Determine the (X, Y) coordinate at the center of the cell enclosing the given text.  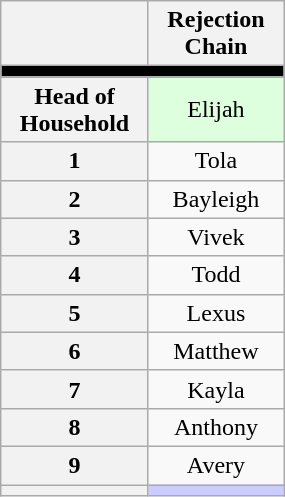
2 (74, 199)
Vivek (216, 237)
Kayla (216, 389)
4 (74, 275)
Head of Household (74, 110)
Matthew (216, 351)
Tola (216, 161)
5 (74, 313)
Todd (216, 275)
6 (74, 351)
Rejection Chain (216, 34)
3 (74, 237)
Anthony (216, 427)
Lexus (216, 313)
Bayleigh (216, 199)
8 (74, 427)
7 (74, 389)
Avery (216, 465)
1 (74, 161)
Elijah (216, 110)
9 (74, 465)
